Scan for the cell matching the given text and deliver its (x, y) coordinate at center. 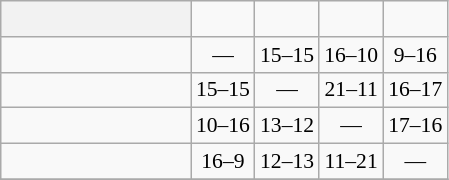
16–9 (223, 162)
13–12 (287, 126)
21–11 (351, 90)
16–17 (415, 90)
17–16 (415, 126)
10–16 (223, 126)
11–21 (351, 162)
12–13 (287, 162)
9–16 (415, 55)
16–10 (351, 55)
